Search for the cell housing the specified text and yield its [X, Y] center coordinate. 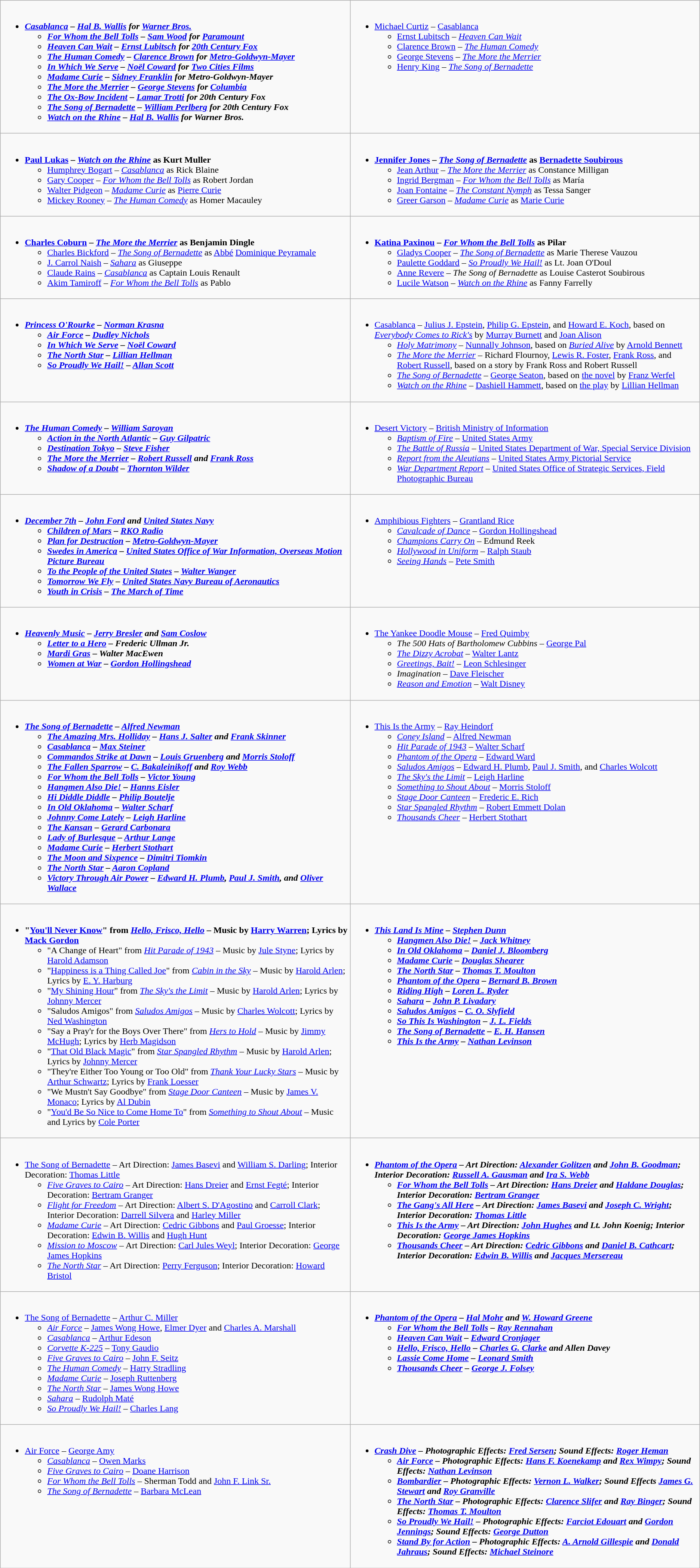
Heavenly Music – Jerry Bresler and Sam CoslowLetter to a Hero – Frederic Ullman Jr.Mardi Gras – Walter MacEwenWomen at War – Gordon Hollingshead [175, 654]
